Provide the [x, y] coordinate of the cell's center where the given text is located.  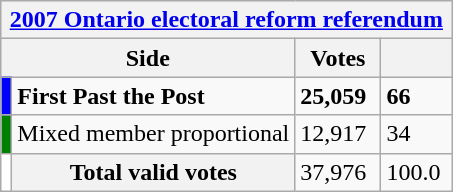
First Past the Post [154, 96]
100.0 [416, 172]
Mixed member proportional [154, 134]
25,059 [338, 96]
2007 Ontario electoral reform referendum [226, 20]
Total valid votes [154, 172]
Side [148, 58]
12,917 [338, 134]
37,976 [338, 172]
34 [416, 134]
66 [416, 96]
Votes [338, 58]
